For the text-containing cell, return its midpoint in [X, Y] coordinate format. 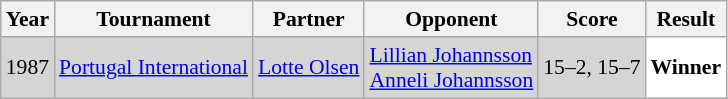
Lillian Johannsson Anneli Johannsson [451, 68]
Score [592, 19]
Portugal International [154, 68]
Result [686, 19]
Winner [686, 68]
1987 [28, 68]
15–2, 15–7 [592, 68]
Tournament [154, 19]
Opponent [451, 19]
Year [28, 19]
Lotte Olsen [308, 68]
Partner [308, 19]
